Determine the [x, y] coordinate at the center of the cell enclosing the given text.  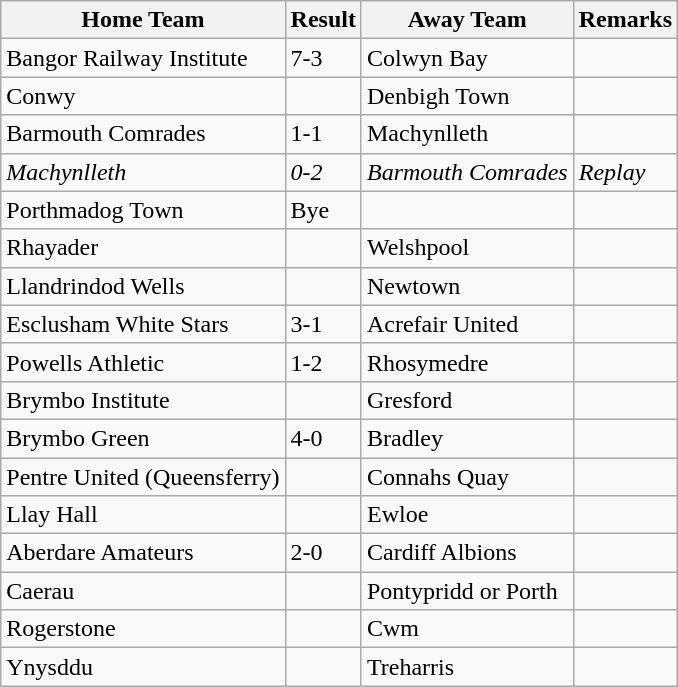
Away Team [467, 20]
Home Team [143, 20]
Rhosymedre [467, 362]
Treharris [467, 667]
Pentre United (Queensferry) [143, 477]
Cwm [467, 629]
Rogerstone [143, 629]
Porthmadog Town [143, 210]
4-0 [323, 438]
Bradley [467, 438]
Denbigh Town [467, 96]
Gresford [467, 400]
Bye [323, 210]
Brymbo Green [143, 438]
Ynysddu [143, 667]
Aberdare Amateurs [143, 553]
Acrefair United [467, 324]
1-1 [323, 134]
Colwyn Bay [467, 58]
Welshpool [467, 248]
0-2 [323, 172]
Llandrindod Wells [143, 286]
Remarks [625, 20]
Powells Athletic [143, 362]
Brymbo Institute [143, 400]
2-0 [323, 553]
Cardiff Albions [467, 553]
Rhayader [143, 248]
7-3 [323, 58]
Pontypridd or Porth [467, 591]
Llay Hall [143, 515]
Result [323, 20]
Connahs Quay [467, 477]
Newtown [467, 286]
3-1 [323, 324]
Replay [625, 172]
Esclusham White Stars [143, 324]
Caerau [143, 591]
Ewloe [467, 515]
Conwy [143, 96]
1-2 [323, 362]
Bangor Railway Institute [143, 58]
